Return the (X, Y) coordinate for the center point of the cell that contains the specified text.  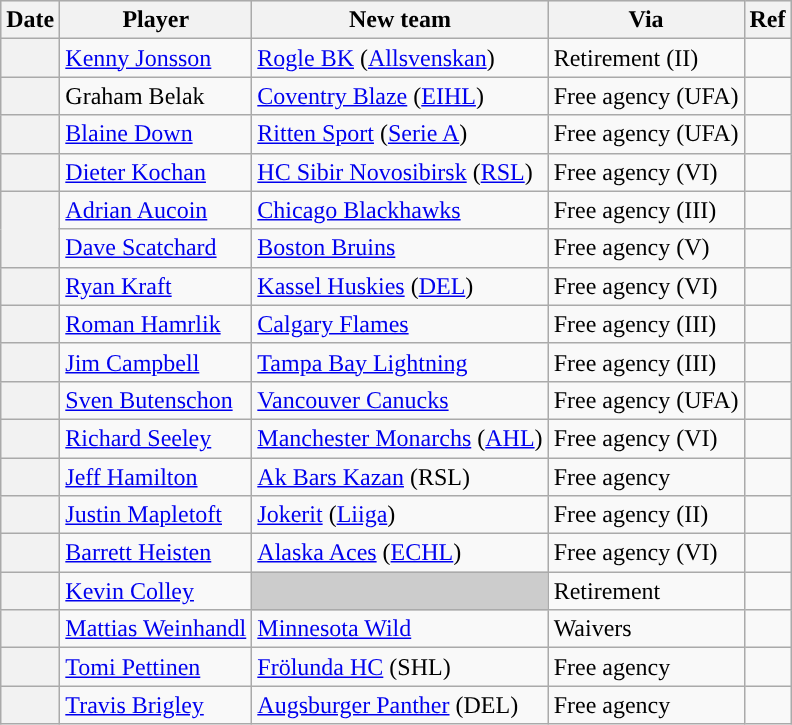
Via (646, 20)
Rogle BK (Allsvenskan) (400, 58)
Date (30, 20)
Jeff Hamilton (156, 477)
Blaine Down (156, 134)
Kenny Jonsson (156, 58)
Manchester Monarchs (AHL) (400, 438)
Ritten Sport (Serie A) (400, 134)
Sven Butenschon (156, 400)
Graham Belak (156, 96)
HC Sibir Novosibirsk (RSL) (400, 172)
Retirement (II) (646, 58)
Tampa Bay Lightning (400, 362)
Coventry Blaze (EIHL) (400, 96)
Jim Campbell (156, 362)
Minnesota Wild (400, 629)
Free agency (V) (646, 248)
Jokerit (Liiga) (400, 515)
Barrett Heisten (156, 553)
Adrian Aucoin (156, 210)
Retirement (646, 591)
Boston Bruins (400, 248)
Calgary Flames (400, 324)
Chicago Blackhawks (400, 210)
Vancouver Canucks (400, 400)
Kassel Huskies (DEL) (400, 286)
Roman Hamrlik (156, 324)
Travis Brigley (156, 705)
Waivers (646, 629)
Augsburger Panther (DEL) (400, 705)
Richard Seeley (156, 438)
Free agency (II) (646, 515)
New team (400, 20)
Mattias Weinhandl (156, 629)
Player (156, 20)
Alaska Aces (ECHL) (400, 553)
Ref (768, 20)
Dave Scatchard (156, 248)
Justin Mapletoft (156, 515)
Ryan Kraft (156, 286)
Dieter Kochan (156, 172)
Kevin Colley (156, 591)
Ak Bars Kazan (RSL) (400, 477)
Frölunda HC (SHL) (400, 667)
Tomi Pettinen (156, 667)
